For the text-containing cell, return its midpoint in [X, Y] coordinate format. 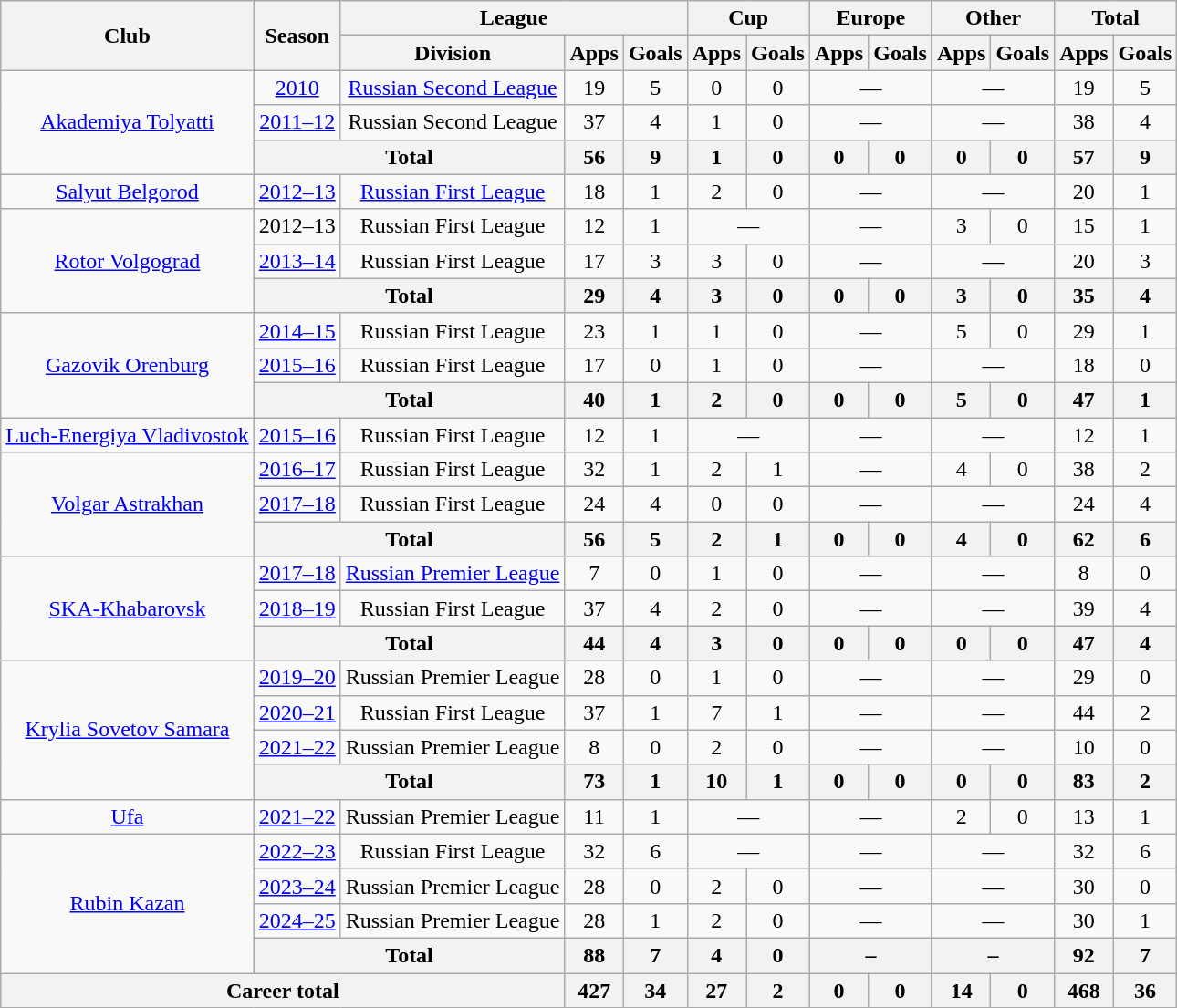
62 [1084, 539]
92 [1084, 955]
Club [128, 36]
Gazovik Orenburg [128, 365]
2018–19 [297, 608]
2011–12 [297, 122]
34 [655, 990]
2010 [297, 88]
2014–15 [297, 330]
2013–14 [297, 261]
57 [1084, 157]
Other [993, 18]
Salyut Belgorod [128, 192]
40 [594, 400]
468 [1084, 990]
83 [1084, 782]
League [514, 18]
2019–20 [297, 678]
13 [1084, 816]
Volgar Astrakhan [128, 504]
Career total [283, 990]
35 [1084, 296]
88 [594, 955]
Division [453, 53]
27 [716, 990]
11 [594, 816]
23 [594, 330]
2020–21 [297, 712]
15 [1084, 226]
SKA-Khabarovsk [128, 608]
2024–25 [297, 920]
39 [1084, 608]
Europe [870, 18]
73 [594, 782]
2016–17 [297, 470]
Akademiya Tolyatti [128, 122]
Season [297, 36]
Rotor Volgograd [128, 261]
Krylia Sovetov Samara [128, 730]
2023–24 [297, 886]
36 [1145, 990]
427 [594, 990]
Cup [748, 18]
14 [961, 990]
2022–23 [297, 851]
Rubin Kazan [128, 903]
Luch-Energiya Vladivostok [128, 435]
Ufa [128, 816]
